Extract the [x, y] coordinate from the center of the cell holding the provided text.  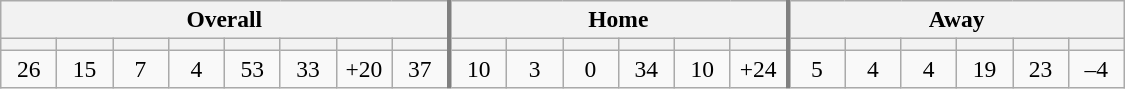
+20 [364, 68]
3 [535, 68]
34 [646, 68]
5 [816, 68]
7 [140, 68]
15 [85, 68]
Home [618, 19]
Overall [225, 19]
23 [1040, 68]
53 [252, 68]
19 [985, 68]
0 [590, 68]
Away [956, 19]
26 [29, 68]
37 [420, 68]
–4 [1096, 68]
+24 [758, 68]
33 [308, 68]
